Output the [X, Y] coordinate of the center of the cell containing the given text.  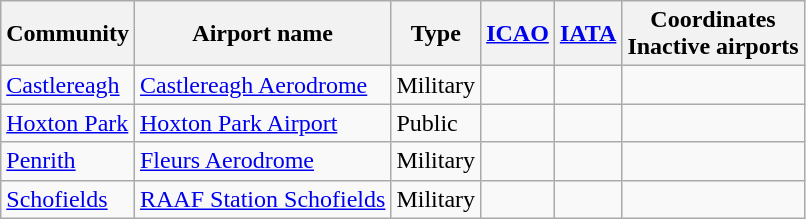
Schofields [68, 199]
Castlereagh Aerodrome [262, 85]
Community [68, 34]
Type [436, 34]
Public [436, 123]
Penrith [68, 161]
IATA [588, 34]
Castlereagh [68, 85]
ICAO [518, 34]
Hoxton Park Airport [262, 123]
Hoxton Park [68, 123]
RAAF Station Schofields [262, 199]
Fleurs Aerodrome [262, 161]
Airport name [262, 34]
CoordinatesInactive airports [713, 34]
